Return [X, Y] of the center of cell containing provided text 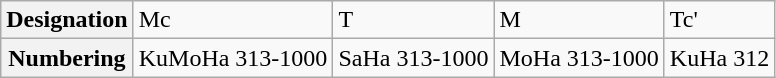
KuMoHa 313-1000 [233, 58]
Numbering [67, 58]
SaHa 313-1000 [414, 58]
M [579, 20]
Mc [233, 20]
MoHa 313-1000 [579, 58]
KuHa 312 [719, 58]
T [414, 20]
Designation [67, 20]
Tc' [719, 20]
